Find where the given text appears and provide that cell's center as (x, y) coordinate. 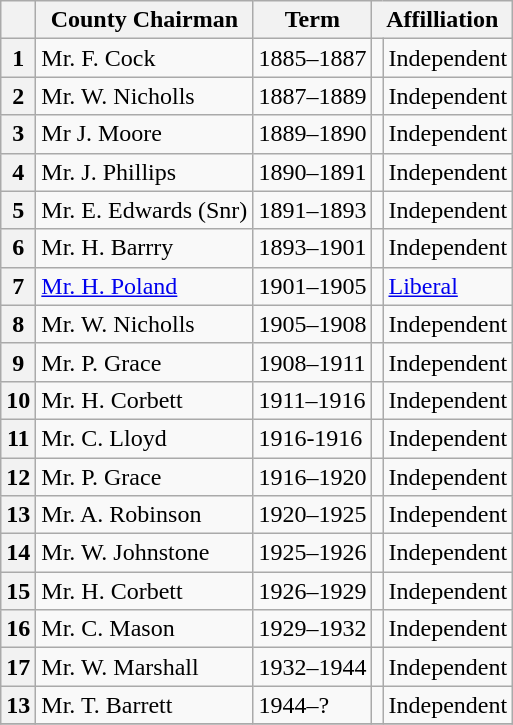
1911–1916 (312, 400)
Mr. T. Barrett (144, 705)
1932–1944 (312, 667)
1885–1887 (312, 58)
2 (18, 96)
Mr. C. Lloyd (144, 438)
Liberal (448, 286)
1891–1893 (312, 210)
Term (312, 20)
1901–1905 (312, 286)
Affilliation (442, 20)
1887–1889 (312, 96)
1926–1929 (312, 591)
1889–1890 (312, 134)
7 (18, 286)
1916-1916 (312, 438)
8 (18, 324)
Mr. J. Phillips (144, 172)
9 (18, 362)
6 (18, 248)
Mr. W. Marshall (144, 667)
1908–1911 (312, 362)
17 (18, 667)
1929–1932 (312, 629)
1920–1925 (312, 515)
Mr. E. Edwards (Snr) (144, 210)
1905–1908 (312, 324)
Mr. H. Poland (144, 286)
12 (18, 477)
11 (18, 438)
Mr. H. Barrry (144, 248)
15 (18, 591)
16 (18, 629)
Mr. A. Robinson (144, 515)
County Chairman (144, 20)
1 (18, 58)
5 (18, 210)
Mr J. Moore (144, 134)
Mr. F. Cock (144, 58)
1890–1891 (312, 172)
3 (18, 134)
1925–1926 (312, 553)
14 (18, 553)
1916–1920 (312, 477)
1893–1901 (312, 248)
Mr. W. Johnstone (144, 553)
10 (18, 400)
4 (18, 172)
Mr. C. Mason (144, 629)
1944–? (312, 705)
